Provide the (X, Y) coordinate of the cell's center where the given text is located.  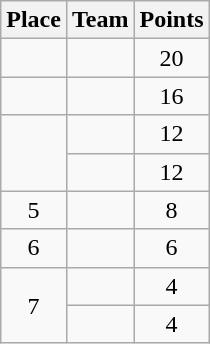
Points (172, 20)
5 (34, 210)
8 (172, 210)
16 (172, 96)
Team (100, 20)
7 (34, 305)
20 (172, 58)
Place (34, 20)
